For the text-containing cell, return its midpoint in (x, y) coordinate format. 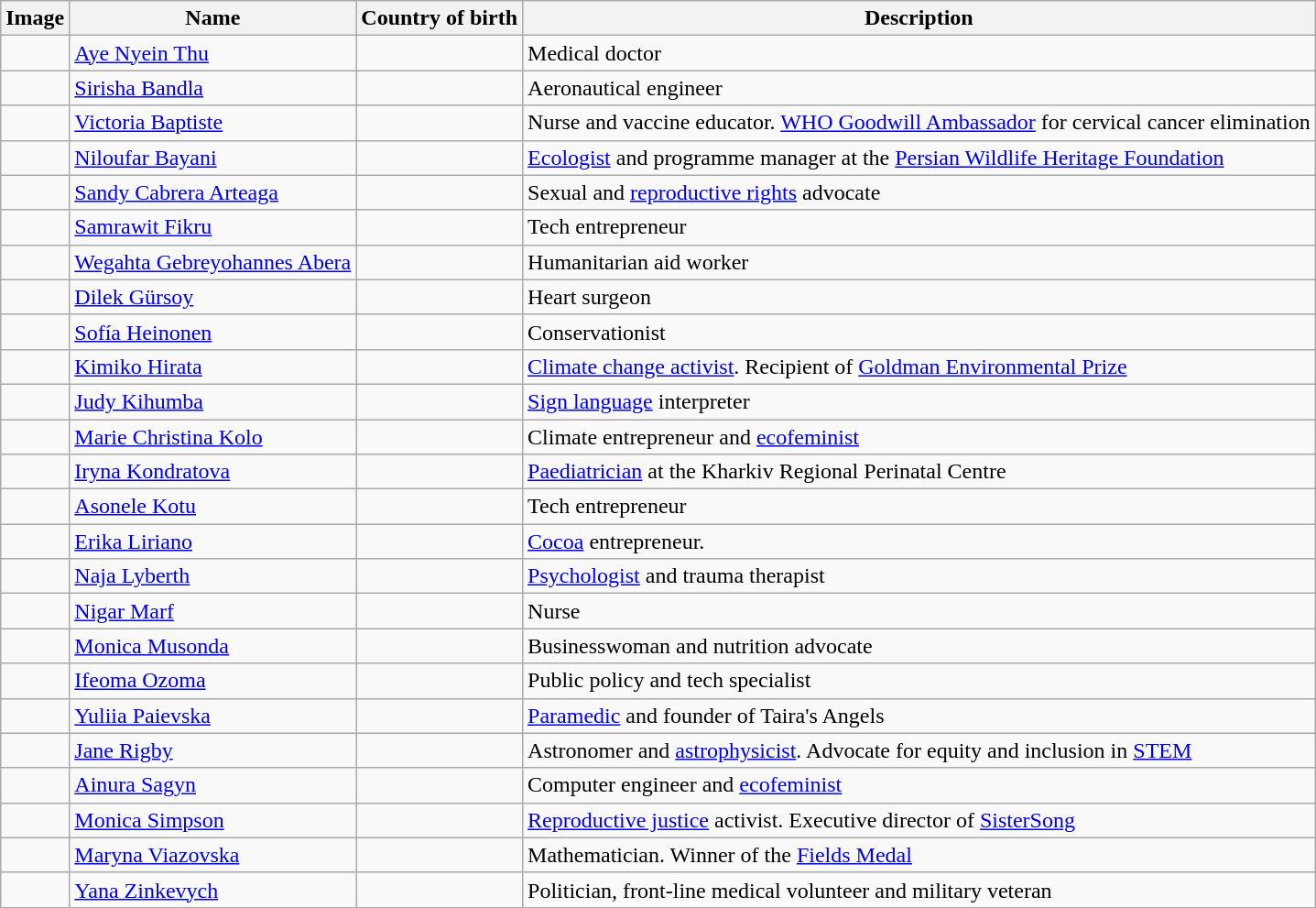
Monica Musonda (212, 646)
Judy Kihumba (212, 401)
Name (212, 18)
Erika Liriano (212, 542)
Humanitarian aid worker (919, 262)
Dilek Gürsoy (212, 297)
Psychologist and trauma therapist (919, 576)
Sexual and reproductive rights advocate (919, 192)
Reproductive justice activist. Executive director of SisterSong (919, 820)
Ifeoma Ozoma (212, 681)
Nurse and vaccine educator. WHO Goodwill Ambassador for cervical cancer elimination (919, 123)
Niloufar Bayani (212, 158)
Public policy and tech specialist (919, 681)
Businesswoman and nutrition advocate (919, 646)
Naja Lyberth (212, 576)
Aye Nyein Thu (212, 53)
Samrawit Fikru (212, 227)
Ainura Sagyn (212, 785)
Sofía Heinonen (212, 332)
Heart surgeon (919, 297)
Wegahta Gebreyohannes Abera (212, 262)
Sandy Cabrera Arteaga (212, 192)
Cocoa entrepreneur. (919, 542)
Kimiko Hirata (212, 366)
Politician, front-line medical volunteer and military veteran (919, 890)
Nurse (919, 611)
Yuliia Paievska (212, 716)
Ecologist and programme manager at the Persian Wildlife Heritage Foundation (919, 158)
Maryna Viazovska (212, 855)
Nigar Marf (212, 611)
Description (919, 18)
Computer engineer and ecofeminist (919, 785)
Paramedic and founder of Taira's Angels (919, 716)
Asonele Kotu (212, 507)
Monica Simpson (212, 820)
Jane Rigby (212, 750)
Mathematician. Winner of the Fields Medal (919, 855)
Medical doctor (919, 53)
Climate change activist. Recipient of Goldman Environmental Prize (919, 366)
Image (35, 18)
Victoria Baptiste (212, 123)
Climate entrepreneur and ecofeminist (919, 437)
Sign language interpreter (919, 401)
Marie Christina Kolo (212, 437)
Iryna Kondratova (212, 472)
Yana Zinkevych (212, 890)
Aeronautical engineer (919, 88)
Country of birth (440, 18)
Paediatrician at the Kharkiv Regional Perinatal Centre (919, 472)
Conservationist (919, 332)
Astronomer and astrophysicist. Advocate for equity and inclusion in STEM (919, 750)
Sirisha Bandla (212, 88)
